Return [X, Y] of the center of cell containing provided text 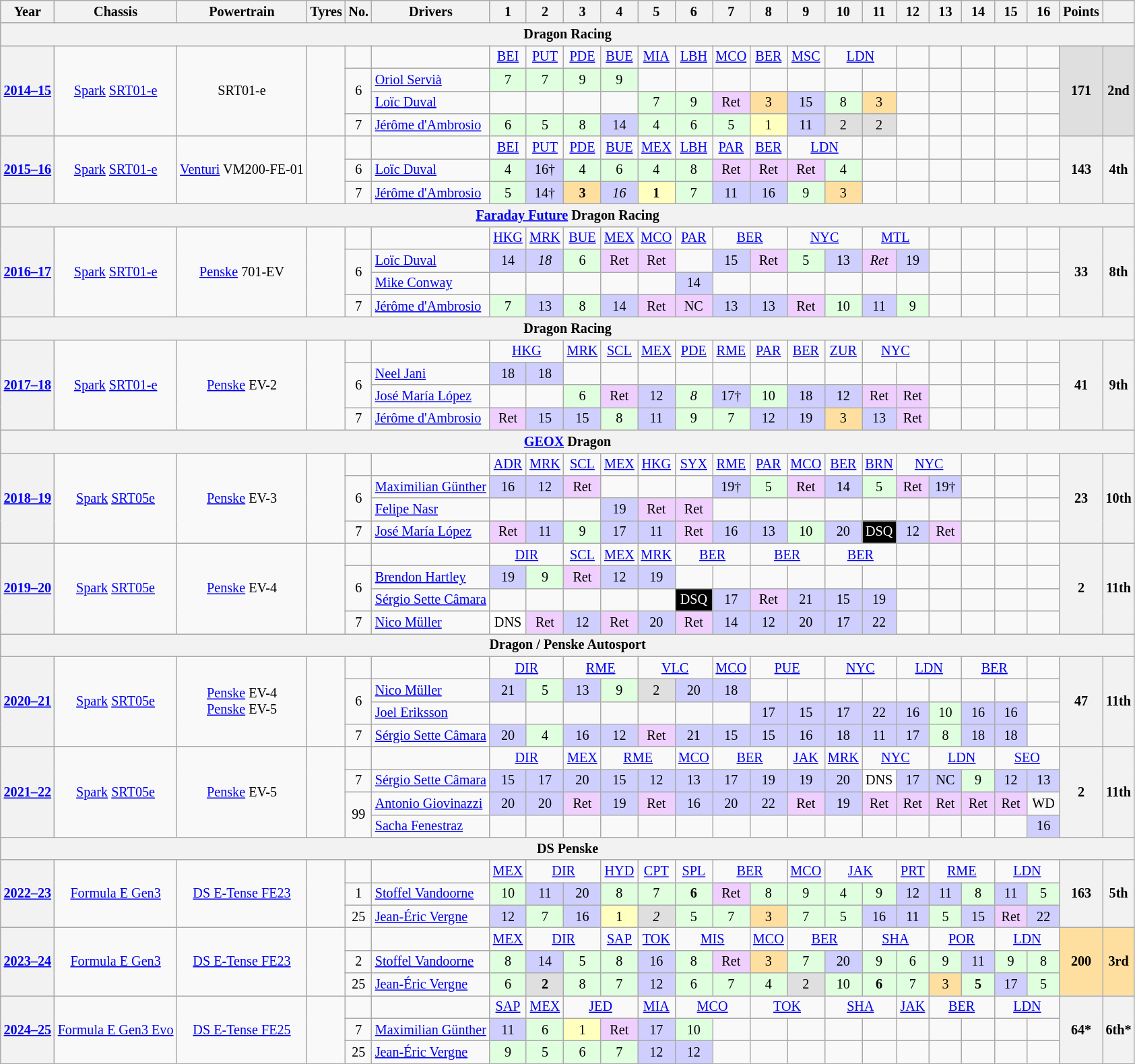
Neel Jani [431, 374]
No. [358, 12]
2015–16 [28, 171]
2018–19 [28, 498]
GEOX Dragon [568, 442]
2022–23 [28, 895]
4th [1119, 171]
MIS [713, 939]
Penske EV-3 [241, 498]
SPL [694, 872]
16† [545, 170]
2020–21 [28, 701]
Faraday Future Dragon Racing [568, 216]
ZUR [843, 352]
WD [1044, 804]
CPT [657, 872]
POR [962, 939]
3rd [1119, 962]
Points [1080, 12]
2nd [1119, 91]
Sacha Fenestraz [431, 826]
Year [28, 12]
Felipe Nasr [431, 510]
Brendon Hartley [431, 577]
143 [1080, 171]
9th [1119, 385]
2021–22 [28, 792]
Penske EV-2 [241, 385]
Tyres [326, 12]
2016–17 [28, 272]
163 [1080, 895]
Dragon / Penske Autosport [568, 646]
33 [1080, 272]
ADR [508, 464]
PUE [787, 668]
MTL [896, 239]
Joel Eriksson [431, 714]
5th [1119, 895]
SEO [1027, 759]
2024–25 [28, 1030]
Penske EV-4 [241, 589]
Penske 701-EV [241, 272]
BRN [880, 464]
Powertrain [241, 12]
SYX [694, 464]
Antonio Giovinazzi [431, 804]
Venturi VM200-FE-01 [241, 171]
SRT01-e [241, 91]
23 [1080, 498]
14† [545, 193]
Oriol Servià [431, 80]
DS Penske [568, 849]
Drivers [431, 12]
HYD [619, 872]
6th* [1119, 1030]
Chassis [116, 12]
2014–15 [28, 91]
10th [1119, 498]
2019–20 [28, 589]
2023–24 [28, 962]
Formula E Gen3 Evo [116, 1030]
JED [601, 1007]
Penske EV-4Penske EV-5 [241, 701]
17† [732, 397]
MSC [806, 57]
8th [1119, 272]
Mike Conway [431, 284]
99 [358, 815]
41 [1080, 385]
DS E-Tense FE25 [241, 1030]
PRT [913, 872]
Penske EV-5 [241, 792]
47 [1080, 701]
64* [1080, 1030]
171 [1080, 91]
2017–18 [28, 385]
VLC [675, 668]
200 [1080, 962]
